From the cell containing the given text, extract its center point as (x, y) coordinate. 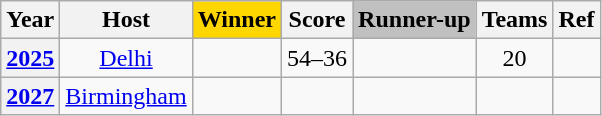
Birmingham (126, 96)
Runner-up (415, 20)
2027 (30, 96)
Host (126, 20)
Teams (514, 20)
Ref (576, 20)
54–36 (318, 58)
Delhi (126, 58)
2025 (30, 58)
Year (30, 20)
Score (318, 20)
20 (514, 58)
Winner (236, 20)
